Scan for the cell matching the given text and deliver its (x, y) coordinate at center. 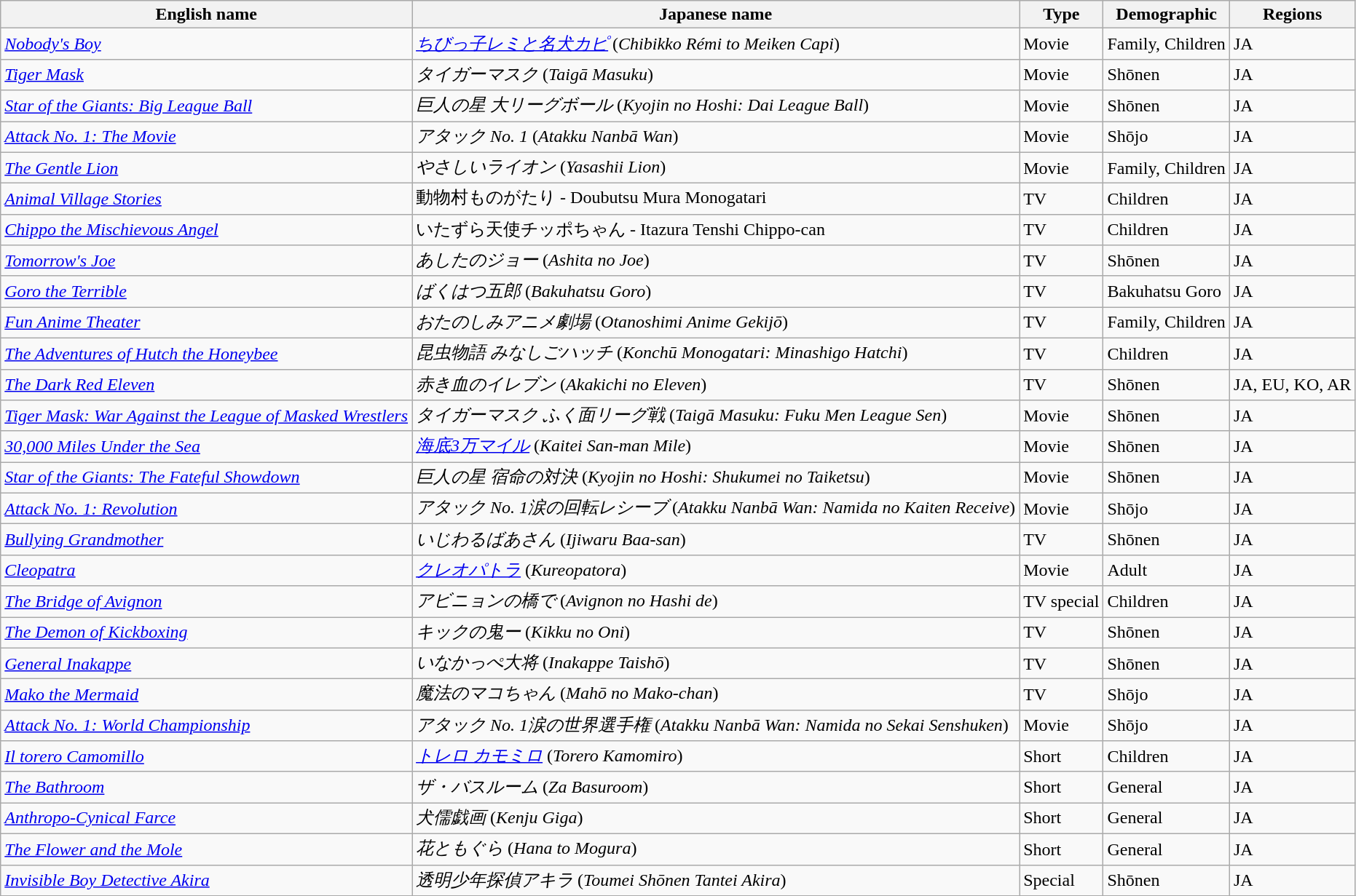
Mako the Mermaid (207, 694)
魔法のマコちゃん (Mahō no Mako-chan) (716, 694)
いなかっぺ大将 (Inakappe Taishō) (716, 664)
海底3万マイル (Kaitei San-man Mile) (716, 447)
トレロ カモミロ (Torero Kamomiro) (716, 757)
Chippo the Mischievous Angel (207, 230)
Cleopatra (207, 571)
Goro the Terrible (207, 291)
昆虫物語 みなしごハッチ (Konchū Monogatari: Minashigo Hatchi) (716, 354)
The Bridge of Avignon (207, 601)
Bullying Grandmother (207, 540)
Regions (1292, 15)
動物村ものがたり - Doubutsu Mura Monogatari (716, 199)
アタック No. 1 (Atakku Nanbā Wan) (716, 137)
タイガーマスク ふく面リーグ戦 (Taigā Masuku: Fuku Men League Sen) (716, 416)
The Bathroom (207, 788)
ザ・バスルーム (Za Basuroom) (716, 788)
Attack No. 1: The Movie (207, 137)
Attack No. 1: World Championship (207, 725)
Type (1062, 15)
The Gentle Lion (207, 167)
いじわるばあさん (Ijiwaru Baa-san) (716, 540)
アタック No. 1涙の回転レシーブ (Atakku Nanbā Wan: Namida no Kaiten Receive) (716, 508)
赤き血のイレブン (Akakichi no Eleven) (716, 384)
おたのしみアニメ劇場 (Otanoshimi Anime Gekijō) (716, 323)
TV special (1062, 601)
English name (207, 15)
Star of the Giants: Big League Ball (207, 106)
タイガーマスク (Taigā Masuku) (716, 74)
30,000 Miles Under the Sea (207, 447)
ちびっ子レミと名犬カピ (Chibikko Rémi to Meiken Capi) (716, 44)
General Inakappe (207, 664)
Adult (1167, 571)
Special (1062, 881)
クレオパトラ (Kureopatora) (716, 571)
Nobody's Boy (207, 44)
Japanese name (716, 15)
Tomorrow's Joe (207, 261)
犬儒戯画 (Kenju Giga) (716, 818)
キックの鬼ー (Kikku no Oni) (716, 633)
Invisible Boy Detective Akira (207, 881)
The Dark Red Eleven (207, 384)
透明少年探偵アキラ (Toumei Shōnen Tantei Akira) (716, 881)
The Adventures of Hutch the Honeybee (207, 354)
Tiger Mask (207, 74)
Star of the Giants: The Fateful Showdown (207, 477)
巨人の星 大リーグボール (Kyojin no Hoshi: Dai League Ball) (716, 106)
Animal Village Stories (207, 199)
アタック No. 1涙の世界選手権 (Atakku Nanbā Wan: Namida no Sekai Senshuken) (716, 725)
Anthropo-Cynical Farce (207, 818)
巨人の星 宿命の対決 (Kyojin no Hoshi: Shukumei no Taiketsu) (716, 477)
Il torero Camomillo (207, 757)
やさしいライオン (Yasashii Lion) (716, 167)
ばくはつ五郎 (Bakuhatsu Goro) (716, 291)
Demographic (1167, 15)
Fun Anime Theater (207, 323)
JA, EU, KO, AR (1292, 384)
アビニョンの橋で (Avignon no Hashi de) (716, 601)
あしたのジョー (Ashita no Joe) (716, 261)
花ともぐら (Hana to Mogura) (716, 849)
The Flower and the Mole (207, 849)
The Demon of Kickboxing (207, 633)
Tiger Mask: War Against the League of Masked Wrestlers (207, 416)
いたずら天使チッポちゃん - Itazura Tenshi Chippo-can (716, 230)
Attack No. 1: Revolution (207, 508)
Bakuhatsu Goro (1167, 291)
